Pinpoint the cell where the given text exists, returning its (x, y) midpoint coordinate. 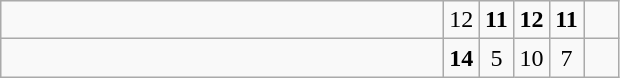
14 (462, 58)
10 (532, 58)
5 (496, 58)
7 (566, 58)
